Capture the cell that displays the provided text and extract its (X, Y) central coordinate. 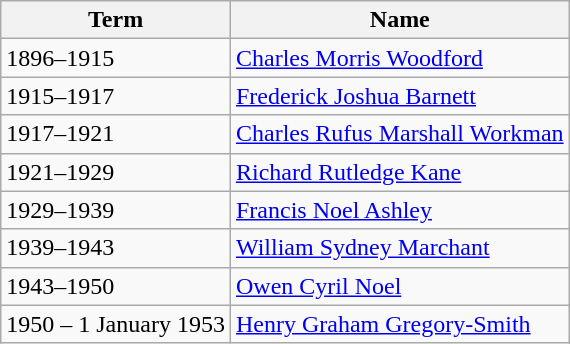
1921–1929 (116, 172)
Richard Rutledge Kane (400, 172)
1950 – 1 January 1953 (116, 324)
Francis Noel Ashley (400, 210)
Owen Cyril Noel (400, 286)
1896–1915 (116, 58)
1917–1921 (116, 134)
Henry Graham Gregory-Smith (400, 324)
Charles Rufus Marshall Workman (400, 134)
Name (400, 20)
William Sydney Marchant (400, 248)
Term (116, 20)
1939–1943 (116, 248)
Charles Morris Woodford (400, 58)
1929–1939 (116, 210)
1915–1917 (116, 96)
1943–1950 (116, 286)
Frederick Joshua Barnett (400, 96)
